Locate the cell with the specified text and output its [x, y] center coordinate. 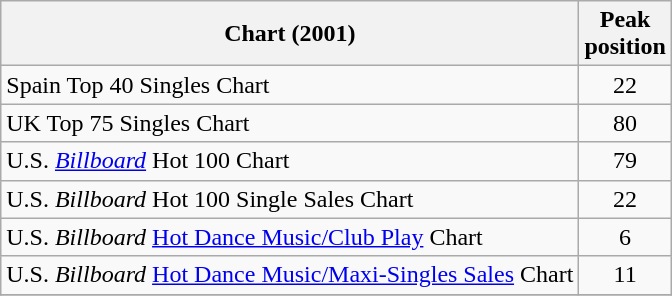
11 [625, 275]
Chart (2001) [290, 34]
U.S. Billboard Hot 100 Single Sales Chart [290, 199]
U.S. Billboard Hot 100 Chart [290, 161]
79 [625, 161]
Peakposition [625, 34]
UK Top 75 Singles Chart [290, 123]
6 [625, 237]
U.S. Billboard Hot Dance Music/Club Play Chart [290, 237]
80 [625, 123]
U.S. Billboard Hot Dance Music/Maxi-Singles Sales Chart [290, 275]
Spain Top 40 Singles Chart [290, 85]
